Return [X, Y] of the center of cell containing provided text 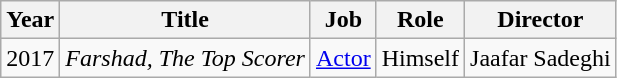
Job [343, 20]
Director [541, 20]
Farshad, The Top Scorer [186, 58]
Actor [343, 58]
2017 [30, 58]
Title [186, 20]
Role [420, 20]
Jaafar Sadeghi [541, 58]
Himself [420, 58]
Year [30, 20]
